For the text-containing cell, return its midpoint in (X, Y) coordinate format. 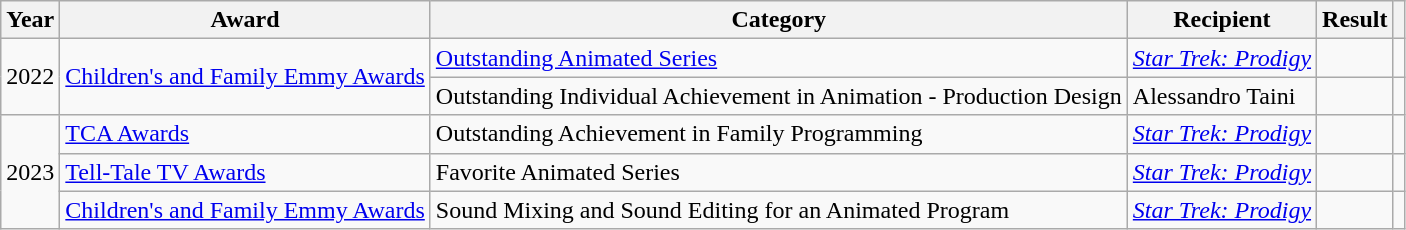
Result (1355, 20)
Category (778, 20)
Outstanding Individual Achievement in Animation - Production Design (778, 96)
Sound Mixing and Sound Editing for an Animated Program (778, 210)
2023 (30, 172)
TCA Awards (245, 134)
Outstanding Animated Series (778, 58)
Outstanding Achievement in Family Programming (778, 134)
Year (30, 20)
Tell-Tale TV Awards (245, 172)
Alessandro Taini (1222, 96)
Favorite Animated Series (778, 172)
Recipient (1222, 20)
2022 (30, 77)
Award (245, 20)
